Detect which cell encompasses the target text, then output its [x, y] center coordinate. 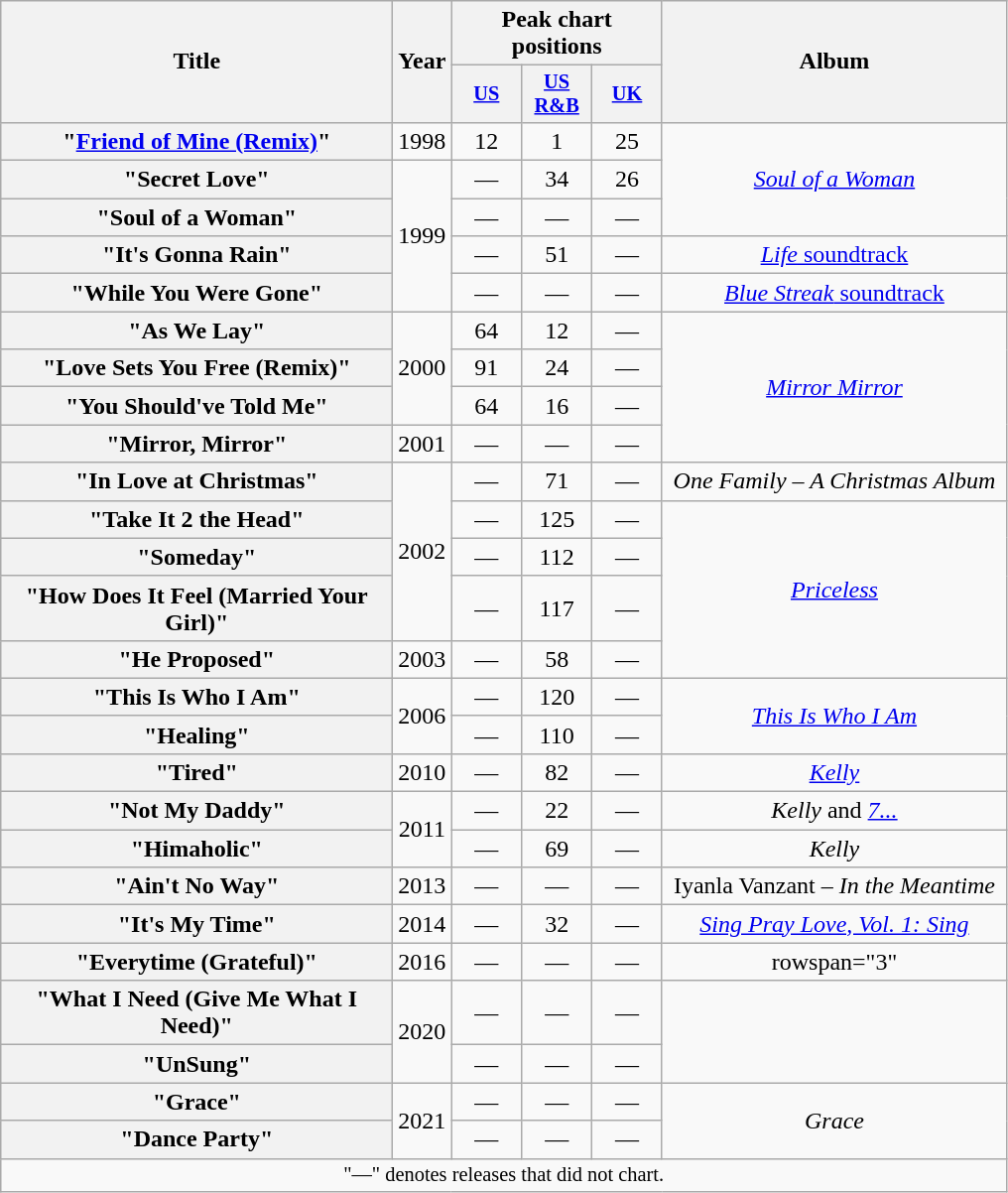
US [486, 94]
"Friend of Mine (Remix)" [196, 141]
"Not My Daddy" [196, 811]
2003 [423, 659]
32 [558, 924]
UK [627, 94]
91 [486, 368]
120 [558, 697]
Kelly and 7... [833, 811]
Title [196, 62]
Life soundtrack [833, 255]
1999 [423, 236]
"He Proposed" [196, 659]
34 [558, 180]
rowspan="3" [833, 962]
"UnSung" [196, 1064]
"—" denotes releases that did not chart. [504, 1175]
"You Should've Told Me" [196, 406]
Sing Pray Love, Vol. 1: Sing [833, 924]
58 [558, 659]
16 [558, 406]
26 [627, 180]
"What I Need (Give Me What I Need)" [196, 1012]
"Ain't No Way" [196, 886]
25 [627, 141]
2013 [423, 886]
"It's Gonna Rain" [196, 255]
22 [558, 811]
"In Love at Christmas" [196, 481]
One Family – A Christmas Album [833, 481]
"Tired" [196, 772]
112 [558, 557]
"While You Were Gone" [196, 293]
"Soul of a Woman" [196, 217]
"Everytime (Grateful)" [196, 962]
Year [423, 62]
"Grace" [196, 1102]
Grace [833, 1121]
82 [558, 772]
US R&B [558, 94]
110 [558, 734]
51 [558, 255]
"Secret Love" [196, 180]
2010 [423, 772]
24 [558, 368]
2016 [423, 962]
Soul of a Woman [833, 179]
This Is Who I Am [833, 716]
71 [558, 481]
Peak chart positions [558, 34]
"As We Lay" [196, 331]
"Mirror, Mirror" [196, 444]
"Love Sets You Free (Remix)" [196, 368]
2000 [423, 368]
2011 [423, 830]
Blue Streak soundtrack [833, 293]
"This Is Who I Am" [196, 697]
117 [558, 607]
1 [558, 141]
Mirror Mirror [833, 387]
2006 [423, 716]
"Someday" [196, 557]
Album [833, 62]
2020 [423, 1032]
Priceless [833, 590]
"It's My Time" [196, 924]
125 [558, 519]
2021 [423, 1121]
"Take It 2 the Head" [196, 519]
Iyanla Vanzant – In the Meantime [833, 886]
"How Does It Feel (Married Your Girl)" [196, 607]
1998 [423, 141]
2014 [423, 924]
"Himaholic" [196, 849]
2001 [423, 444]
"Healing" [196, 734]
2002 [423, 552]
69 [558, 849]
"Dance Party" [196, 1139]
